Extract the [X, Y] coordinate from the center of the cell holding the provided text.  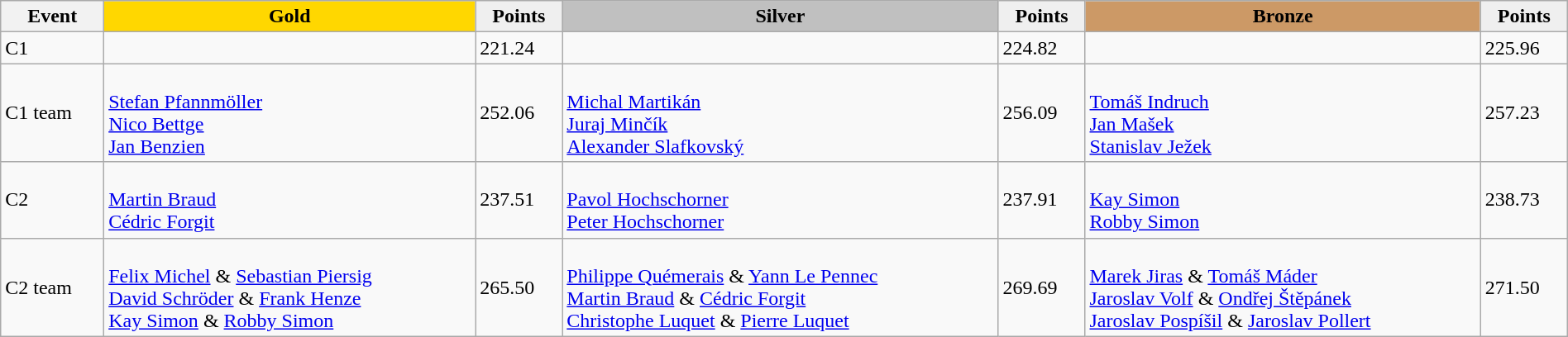
C1 team [53, 112]
C2 [53, 200]
C2 team [53, 287]
Marek Jiras & Tomáš MáderJaroslav Volf & Ondřej ŠtěpánekJaroslav Pospíšil & Jaroslav Pollert [1283, 287]
252.06 [519, 112]
225.96 [1523, 48]
224.82 [1042, 48]
269.69 [1042, 287]
Michal MartikánJuraj MinčíkAlexander Slafkovský [781, 112]
Bronze [1283, 17]
C1 [53, 48]
256.09 [1042, 112]
Gold [289, 17]
271.50 [1523, 287]
Stefan PfannmöllerNico BettgeJan Benzien [289, 112]
Tomáš IndruchJan MašekStanislav Ježek [1283, 112]
237.51 [519, 200]
Silver [781, 17]
Martin BraudCédric Forgit [289, 200]
257.23 [1523, 112]
Philippe Quémerais & Yann Le PennecMartin Braud & Cédric ForgitChristophe Luquet & Pierre Luquet [781, 287]
Event [53, 17]
237.91 [1042, 200]
265.50 [519, 287]
221.24 [519, 48]
Pavol HochschornerPeter Hochschorner [781, 200]
Felix Michel & Sebastian PiersigDavid Schröder & Frank HenzeKay Simon & Robby Simon [289, 287]
Kay SimonRobby Simon [1283, 200]
238.73 [1523, 200]
